From the cell containing the given text, extract its center point as [x, y] coordinate. 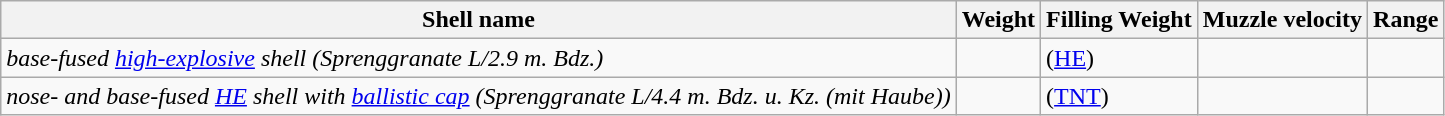
Range [1406, 20]
nose- and base-fused HE shell with ballistic cap (Sprenggranate L/4.4 m. Bdz. u. Kz. (mit Haube)) [478, 96]
Weight [998, 20]
Muzzle velocity [1282, 20]
(HE) [1120, 58]
(TNT) [1120, 96]
Shell name [478, 20]
Filling Weight [1120, 20]
base-fused high-explosive shell (Sprenggranate L/2.9 m. Bdz.) [478, 58]
